Extract the (X, Y) coordinate from the center of the cell holding the provided text.  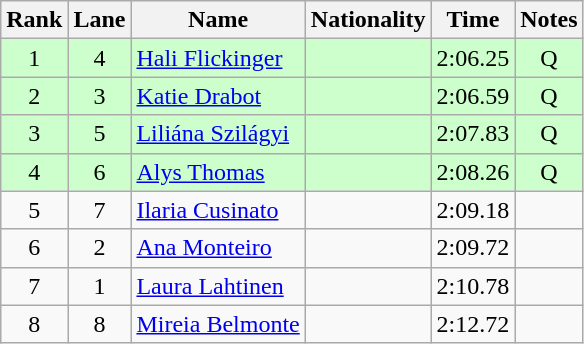
2:06.25 (473, 58)
Alys Thomas (218, 172)
Mireia Belmonte (218, 324)
Katie Drabot (218, 96)
2:09.72 (473, 248)
Ilaria Cusinato (218, 210)
Ana Monteiro (218, 248)
Time (473, 20)
Laura Lahtinen (218, 286)
Nationality (368, 20)
Notes (549, 20)
Name (218, 20)
2:08.26 (473, 172)
Lane (100, 20)
2:10.78 (473, 286)
Hali Flickinger (218, 58)
Liliána Szilágyi (218, 134)
2:12.72 (473, 324)
2:06.59 (473, 96)
2:09.18 (473, 210)
2:07.83 (473, 134)
Rank (34, 20)
